Extract the (X, Y) coordinate from the center of the cell holding the provided text.  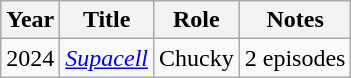
Year (30, 20)
2 episodes (295, 58)
Notes (295, 20)
Role (197, 20)
Title (107, 20)
2024 (30, 58)
Supacell (107, 58)
Chucky (197, 58)
